From the cell containing the given text, extract its center point as (X, Y) coordinate. 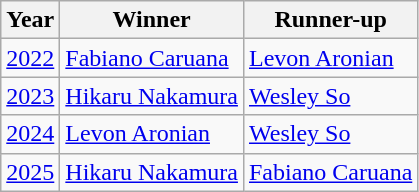
Winner (152, 20)
2022 (30, 58)
Runner-up (330, 20)
2023 (30, 96)
2024 (30, 134)
Year (30, 20)
2025 (30, 172)
